Pinpoint the cell where the given text exists, returning its [x, y] midpoint coordinate. 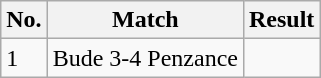
No. [24, 20]
Result [281, 20]
Bude 3-4 Penzance [145, 58]
1 [24, 58]
Match [145, 20]
